Search for the cell housing the specified text and yield its (X, Y) center coordinate. 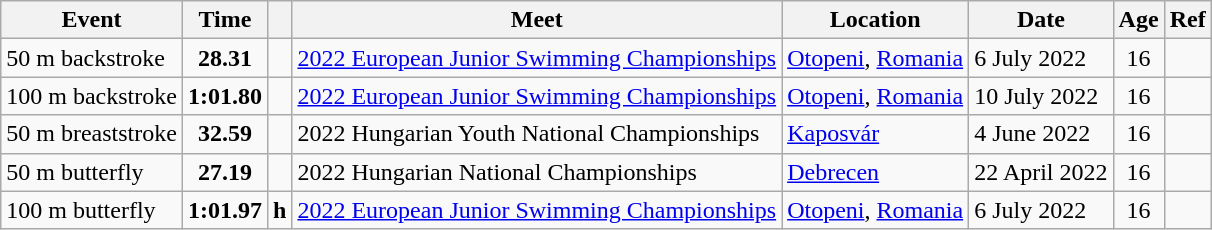
100 m backstroke (92, 96)
Location (876, 20)
1:01.80 (224, 96)
Meet (537, 20)
22 April 2022 (1041, 172)
100 m butterfly (92, 210)
4 June 2022 (1041, 134)
Ref (1188, 20)
28.31 (224, 58)
1:01.97 (224, 210)
50 m butterfly (92, 172)
50 m breaststroke (92, 134)
Date (1041, 20)
27.19 (224, 172)
Event (92, 20)
Kaposvár (876, 134)
Time (224, 20)
10 July 2022 (1041, 96)
2022 Hungarian National Championships (537, 172)
Age (1138, 20)
h (279, 210)
Debrecen (876, 172)
2022 Hungarian Youth National Championships (537, 134)
32.59 (224, 134)
50 m backstroke (92, 58)
